Pinpoint the cell where the given text exists, returning its (X, Y) midpoint coordinate. 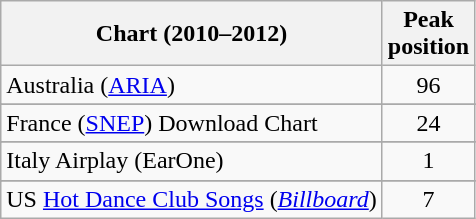
24 (428, 123)
Chart (2010–2012) (192, 34)
7 (428, 199)
96 (428, 85)
Peakposition (428, 34)
1 (428, 161)
Italy Airplay (EarOne) (192, 161)
US Hot Dance Club Songs (Billboard) (192, 199)
France (SNEP) Download Chart (192, 123)
Australia (ARIA) (192, 85)
